Scan for the cell matching the given text and deliver its [x, y] coordinate at center. 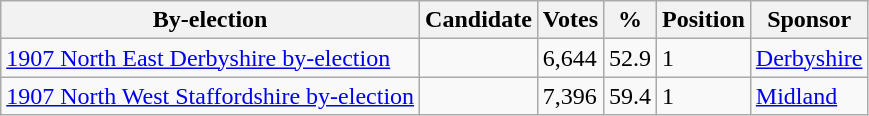
1907 North West Staffordshire by-election [210, 96]
52.9 [630, 58]
Candidate [479, 20]
Position [704, 20]
Derbyshire [809, 58]
Sponsor [809, 20]
6,644 [570, 58]
% [630, 20]
59.4 [630, 96]
Midland [809, 96]
By-election [210, 20]
Votes [570, 20]
7,396 [570, 96]
1907 North East Derbyshire by-election [210, 58]
